Output the (X, Y) coordinate of the center of the cell containing the given text.  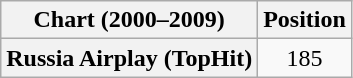
Position (305, 20)
Chart (2000–2009) (130, 20)
185 (305, 58)
Russia Airplay (TopHit) (130, 58)
